Scan for the cell matching the given text and deliver its (x, y) coordinate at center. 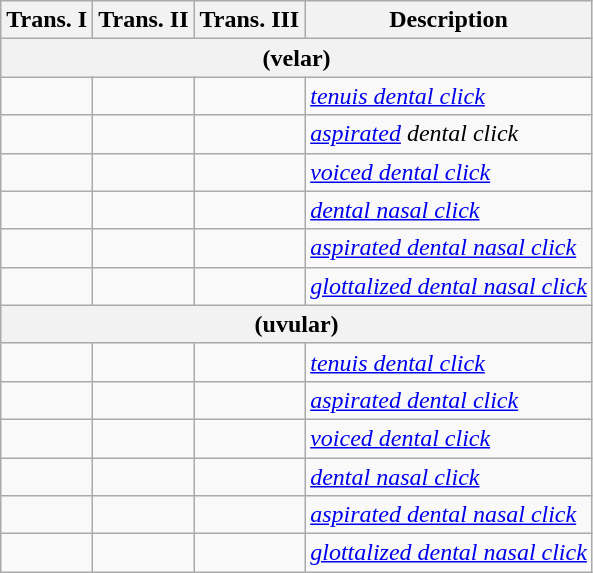
Trans. III (250, 20)
Trans. II (144, 20)
(uvular) (297, 324)
Trans. I (47, 20)
(velar) (297, 58)
Description (449, 20)
